Capture the cell that displays the provided text and extract its (x, y) central coordinate. 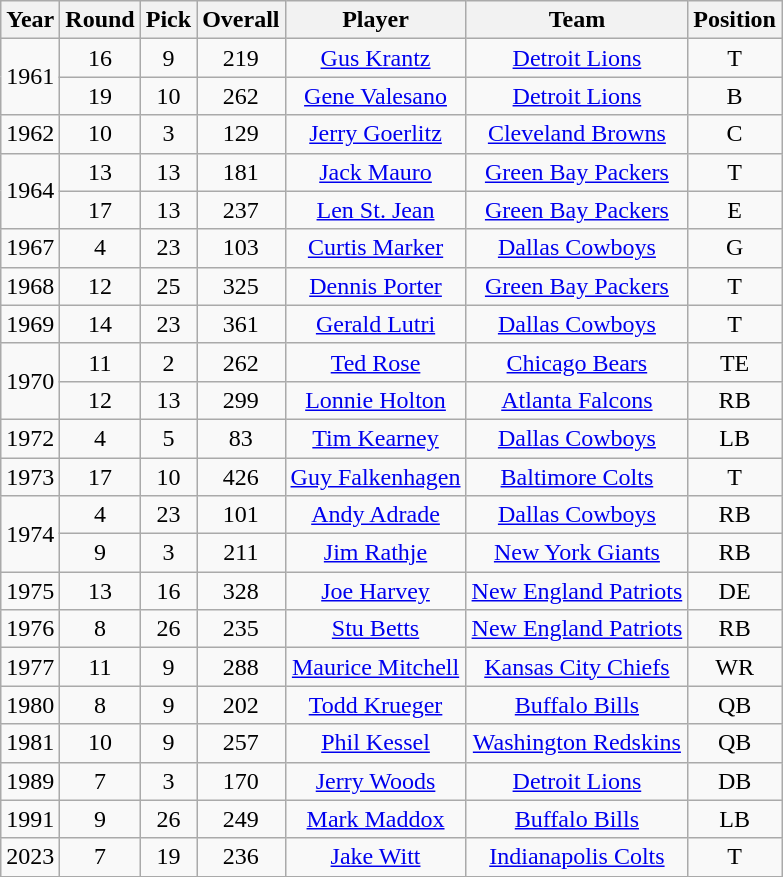
Gus Krantz (376, 58)
E (735, 210)
Jim Rathje (376, 553)
C (735, 134)
1977 (30, 667)
361 (241, 324)
1975 (30, 591)
426 (241, 477)
1967 (30, 248)
14 (100, 324)
Atlanta Falcons (577, 400)
299 (241, 400)
1968 (30, 286)
202 (241, 705)
325 (241, 286)
Gene Valesano (376, 96)
Baltimore Colts (577, 477)
257 (241, 743)
1973 (30, 477)
Indianapolis Colts (577, 857)
Todd Krueger (376, 705)
Joe Harvey (376, 591)
1976 (30, 629)
Team (577, 20)
1972 (30, 438)
TE (735, 362)
5 (168, 438)
1969 (30, 324)
103 (241, 248)
Curtis Marker (376, 248)
101 (241, 515)
Andy Adrade (376, 515)
288 (241, 667)
Guy Falkenhagen (376, 477)
WR (735, 667)
83 (241, 438)
1981 (30, 743)
2 (168, 362)
Lonnie Holton (376, 400)
New York Giants (577, 553)
Pick (168, 20)
1961 (30, 77)
2023 (30, 857)
Cleveland Browns (577, 134)
1970 (30, 381)
1974 (30, 534)
Round (100, 20)
Jake Witt (376, 857)
Ted Rose (376, 362)
DE (735, 591)
236 (241, 857)
211 (241, 553)
Washington Redskins (577, 743)
219 (241, 58)
G (735, 248)
Dennis Porter (376, 286)
DB (735, 781)
170 (241, 781)
Jack Mauro (376, 172)
Kansas City Chiefs (577, 667)
Stu Betts (376, 629)
1964 (30, 191)
1989 (30, 781)
1991 (30, 819)
129 (241, 134)
Jerry Goerlitz (376, 134)
Maurice Mitchell (376, 667)
Year (30, 20)
Gerald Lutri (376, 324)
Overall (241, 20)
B (735, 96)
1980 (30, 705)
237 (241, 210)
Tim Kearney (376, 438)
328 (241, 591)
Position (735, 20)
Chicago Bears (577, 362)
181 (241, 172)
1962 (30, 134)
235 (241, 629)
249 (241, 819)
Jerry Woods (376, 781)
Phil Kessel (376, 743)
Len St. Jean (376, 210)
25 (168, 286)
Mark Maddox (376, 819)
Player (376, 20)
